Return [x, y] of the center of cell containing provided text 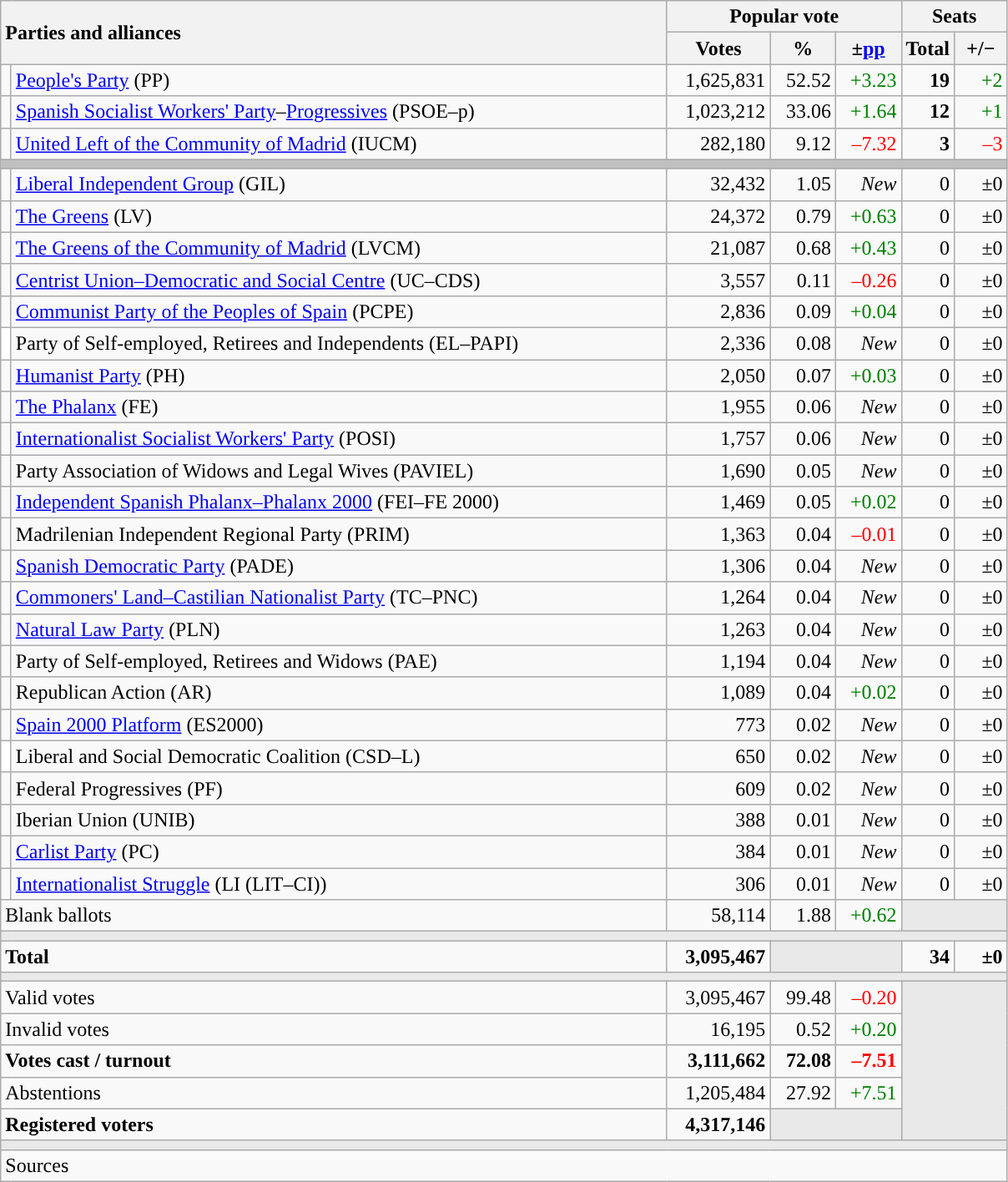
27.92 [803, 1093]
Natural Law Party (PLN) [339, 629]
32,432 [718, 184]
306 [718, 884]
1,023,212 [718, 112]
99.48 [803, 998]
Valid votes [334, 998]
2,336 [718, 343]
People's Party (PP) [339, 80]
+0.20 [868, 1029]
1,469 [718, 503]
Parties and alliances [334, 33]
282,180 [718, 144]
Registered voters [334, 1124]
33.06 [803, 112]
–7.51 [868, 1061]
Independent Spanish Phalanx–Phalanx 2000 (FEI–FE 2000) [339, 503]
0.08 [803, 343]
1,757 [718, 439]
0.52 [803, 1029]
+/− [981, 48]
1.88 [803, 916]
Federal Progressives (PF) [339, 788]
Votes [718, 48]
2,050 [718, 375]
9.12 [803, 144]
52.52 [803, 80]
–0.20 [868, 998]
16,195 [718, 1029]
+1 [981, 112]
±pp [868, 48]
The Greens of the Community of Madrid (LVCM) [339, 248]
609 [718, 788]
–3 [981, 144]
1,955 [718, 407]
Spanish Democratic Party (PADE) [339, 566]
The Phalanx (FE) [339, 407]
3,557 [718, 280]
+0.63 [868, 216]
Humanist Party (PH) [339, 375]
Liberal Independent Group (GIL) [339, 184]
1,625,831 [718, 80]
0.09 [803, 311]
24,372 [718, 216]
Blank ballots [334, 916]
Internationalist Struggle (LI (LIT–CI)) [339, 884]
–0.01 [868, 534]
The Greens (LV) [339, 216]
34 [928, 957]
% [803, 48]
Party of Self-employed, Retirees and Independents (EL–PAPI) [339, 343]
Abstentions [334, 1093]
United Left of the Community of Madrid (IUCM) [339, 144]
Spanish Socialist Workers' Party–Progressives (PSOE–p) [339, 112]
773 [718, 725]
Liberal and Social Democratic Coalition (CSD–L) [339, 756]
1,306 [718, 566]
3,111,662 [718, 1061]
0.11 [803, 280]
12 [928, 112]
+0.04 [868, 311]
+7.51 [868, 1093]
Carlist Party (PC) [339, 851]
Republican Action (AR) [339, 693]
Spain 2000 Platform (ES2000) [339, 725]
Communist Party of the Peoples of Spain (PCPE) [339, 311]
+1.64 [868, 112]
1,205,484 [718, 1093]
+2 [981, 80]
Centrist Union–Democratic and Social Centre (UC–CDS) [339, 280]
Votes cast / turnout [334, 1061]
650 [718, 756]
1,690 [718, 471]
21,087 [718, 248]
388 [718, 820]
+0.62 [868, 916]
Iberian Union (UNIB) [339, 820]
Party Association of Widows and Legal Wives (PAVIEL) [339, 471]
Sources [504, 1165]
3 [928, 144]
0.07 [803, 375]
Internationalist Socialist Workers' Party (POSI) [339, 439]
1,264 [718, 598]
4,317,146 [718, 1124]
0.79 [803, 216]
Commoners' Land–Castilian Nationalist Party (TC–PNC) [339, 598]
1,363 [718, 534]
+0.03 [868, 375]
–0.26 [868, 280]
Party of Self-employed, Retirees and Widows (PAE) [339, 661]
Popular vote [784, 17]
1,089 [718, 693]
–7.32 [868, 144]
+0.43 [868, 248]
0.68 [803, 248]
1,263 [718, 629]
Madrilenian Independent Regional Party (PRIM) [339, 534]
Seats [955, 17]
19 [928, 80]
1,194 [718, 661]
58,114 [718, 916]
2,836 [718, 311]
384 [718, 851]
+3.23 [868, 80]
72.08 [803, 1061]
Invalid votes [334, 1029]
1.05 [803, 184]
